Capture the cell that displays the provided text and extract its (x, y) central coordinate. 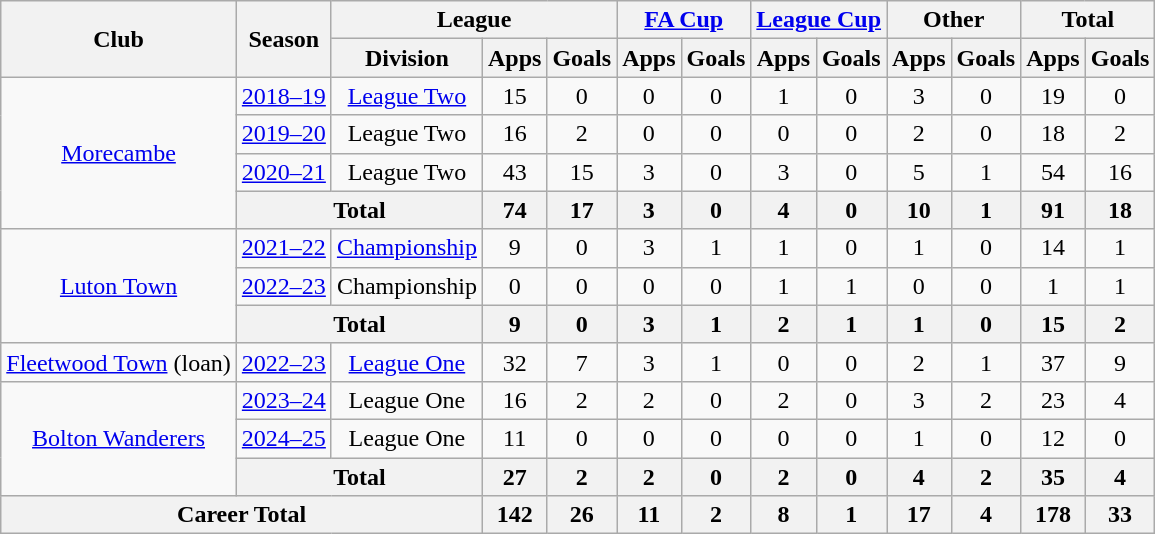
74 (514, 210)
178 (1053, 515)
8 (784, 515)
19 (1053, 96)
FA Cup (684, 20)
23 (1053, 400)
5 (919, 172)
43 (514, 172)
32 (514, 362)
27 (514, 477)
Division (406, 58)
54 (1053, 172)
35 (1053, 477)
2020–21 (284, 172)
2019–20 (284, 134)
League (474, 20)
Bolton Wanderers (119, 438)
26 (582, 515)
37 (1053, 362)
Luton Town (119, 286)
12 (1053, 438)
2021–22 (284, 248)
33 (1120, 515)
91 (1053, 210)
142 (514, 515)
2018–19 (284, 96)
Other (954, 20)
10 (919, 210)
Morecambe (119, 153)
7 (582, 362)
Season (284, 39)
Career Total (242, 515)
14 (1053, 248)
Club (119, 39)
Fleetwood Town (loan) (119, 362)
2024–25 (284, 438)
League Cup (819, 20)
2023–24 (284, 400)
